Pinpoint the cell where the given text exists, returning its (x, y) midpoint coordinate. 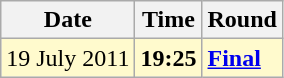
Final (242, 58)
19:25 (168, 58)
Date (68, 20)
Time (168, 20)
19 July 2011 (68, 58)
Round (242, 20)
